Output the (x, y) coordinate of the center of the cell containing the given text.  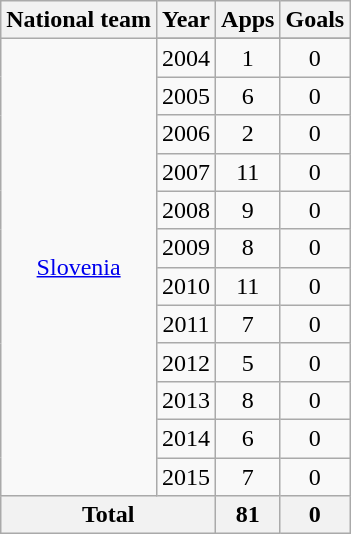
2011 (186, 324)
2007 (186, 172)
2005 (186, 96)
2008 (186, 210)
2009 (186, 248)
2006 (186, 134)
5 (248, 362)
1 (248, 58)
2 (248, 134)
Apps (248, 20)
Goals (315, 20)
National team (79, 20)
Slovenia (79, 268)
2013 (186, 400)
9 (248, 210)
2015 (186, 477)
2012 (186, 362)
Year (186, 20)
81 (248, 515)
2014 (186, 438)
Total (108, 515)
2010 (186, 286)
2004 (186, 58)
